Return the [x, y] coordinate for the center point of the cell that contains the specified text.  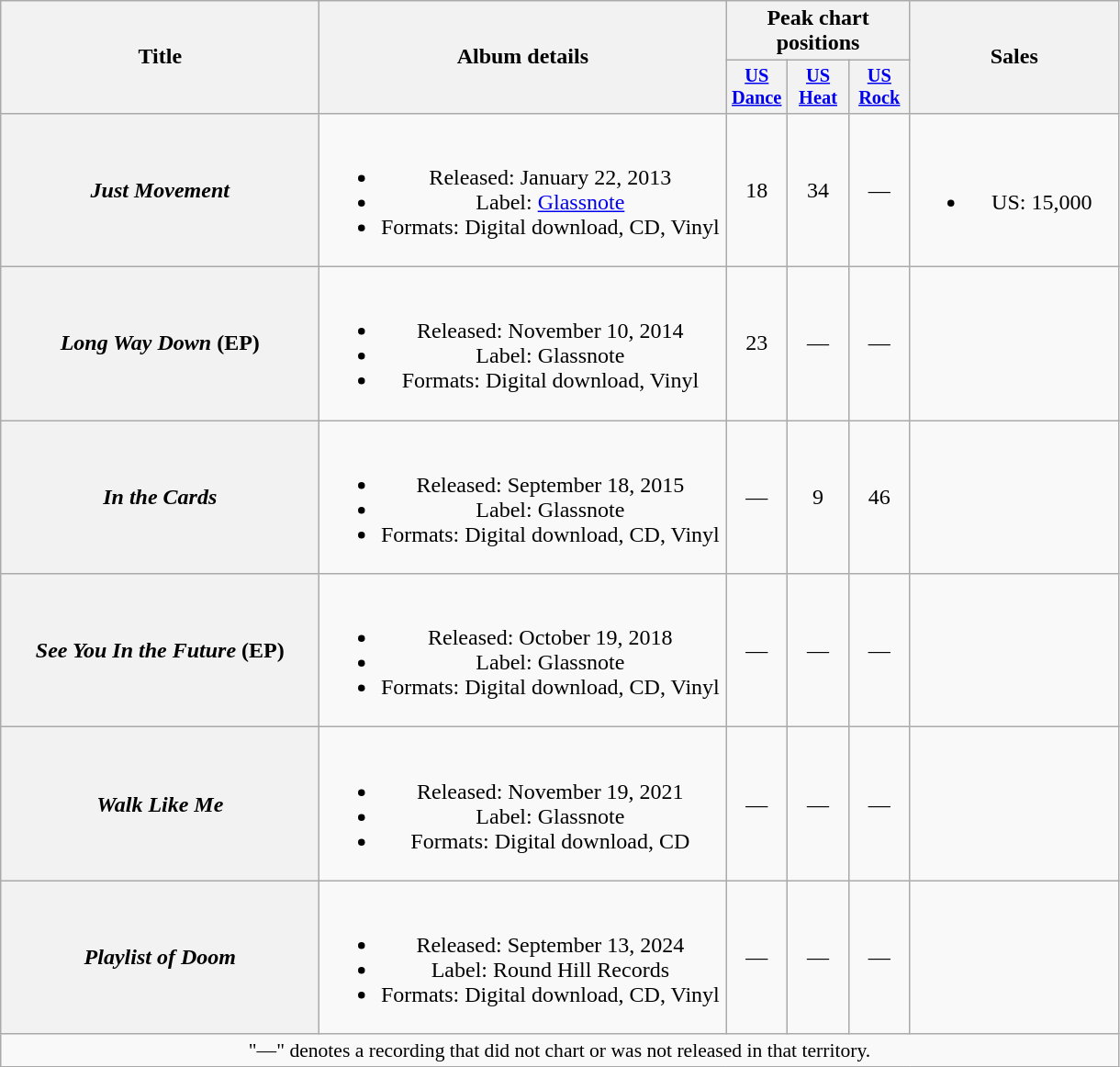
Sales [1014, 57]
Album details [523, 57]
Just Movement [160, 189]
Title [160, 57]
USDance [756, 87]
Playlist of Doom [160, 957]
Released: November 19, 2021Label: GlassnoteFormats: Digital download, CD [523, 804]
Released: September 18, 2015Label: GlassnoteFormats: Digital download, CD, Vinyl [523, 498]
18 [756, 189]
23 [756, 343]
Released: September 13, 2024Label: Round Hill RecordsFormats: Digital download, CD, Vinyl [523, 957]
US Heat [819, 87]
34 [819, 189]
US: 15,000 [1014, 189]
In the Cards [160, 498]
See You In the Future (EP) [160, 650]
Released: November 10, 2014Label: GlassnoteFormats: Digital download, Vinyl [523, 343]
Released: October 19, 2018Label: GlassnoteFormats: Digital download, CD, Vinyl [523, 650]
Released: January 22, 2013Label: GlassnoteFormats: Digital download, CD, Vinyl [523, 189]
Peak chart positions [818, 31]
US Rock [879, 87]
9 [819, 498]
Walk Like Me [160, 804]
Long Way Down (EP) [160, 343]
"—" denotes a recording that did not chart or was not released in that territory. [560, 1050]
46 [879, 498]
